Capture the cell that displays the provided text and extract its [x, y] central coordinate. 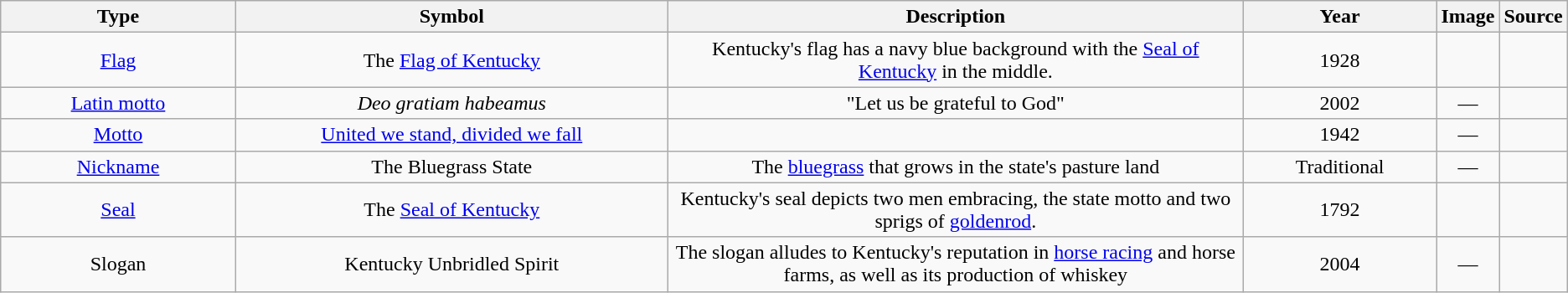
Flag [118, 60]
The slogan alludes to Kentucky's reputation in horse racing and horse farms, as well as its production of whiskey [955, 265]
"Let us be grateful to God" [955, 103]
Latin motto [118, 103]
Year [1340, 17]
The Flag of Kentucky [451, 60]
2002 [1340, 103]
1942 [1340, 135]
The Seal of Kentucky [451, 209]
United we stand, divided we fall [451, 135]
Type [118, 17]
Seal [118, 209]
Traditional [1340, 167]
Kentucky's seal depicts two men embracing, the state motto and two sprigs of goldenrod. [955, 209]
Source [1533, 17]
Kentucky Unbridled Spirit [451, 265]
The bluegrass that grows in the state's pasture land [955, 167]
Motto [118, 135]
Image [1467, 17]
Nickname [118, 167]
Symbol [451, 17]
Deo gratiam habeamus [451, 103]
Description [955, 17]
The Bluegrass State [451, 167]
1928 [1340, 60]
2004 [1340, 265]
Slogan [118, 265]
Kentucky's flag has a navy blue background with the Seal of Kentucky in the middle. [955, 60]
1792 [1340, 209]
